Locate the cell with the specified text and output its (X, Y) center coordinate. 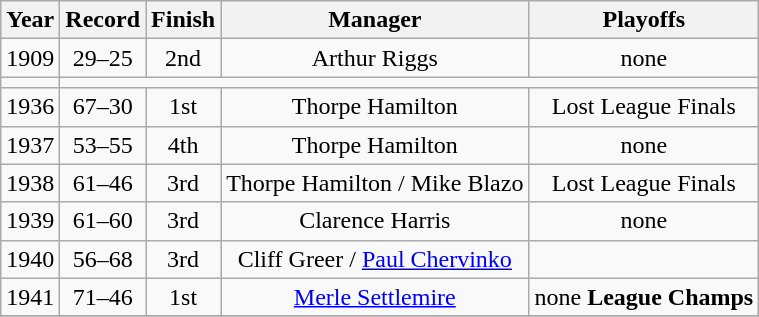
none League Champs (644, 297)
61–60 (103, 221)
Thorpe Hamilton / Mike Blazo (375, 183)
1941 (30, 297)
61–46 (103, 183)
1938 (30, 183)
Clarence Harris (375, 221)
1940 (30, 259)
56–68 (103, 259)
1937 (30, 145)
Manager (375, 20)
Record (103, 20)
Cliff Greer / Paul Chervinko (375, 259)
Playoffs (644, 20)
1909 (30, 58)
Merle Settlemire (375, 297)
1939 (30, 221)
71–46 (103, 297)
Finish (184, 20)
1936 (30, 107)
67–30 (103, 107)
53–55 (103, 145)
29–25 (103, 58)
2nd (184, 58)
4th (184, 145)
Year (30, 20)
Arthur Riggs (375, 58)
